Return the [X, Y] coordinate for the center point of the cell that contains the specified text.  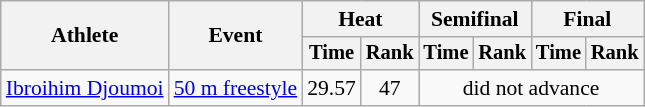
did not advance [530, 88]
50 m freestyle [236, 88]
47 [390, 88]
Semifinal [474, 19]
Heat [360, 19]
Ibroihim Djoumoi [85, 88]
Event [236, 36]
Final [587, 19]
29.57 [332, 88]
Athlete [85, 36]
